Scan for the cell matching the given text and deliver its [X, Y] coordinate at center. 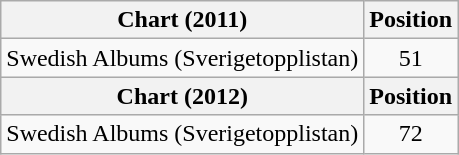
Chart (2012) [182, 96]
Chart (2011) [182, 20]
72 [411, 134]
51 [411, 58]
